Search for the cell housing the specified text and yield its (X, Y) center coordinate. 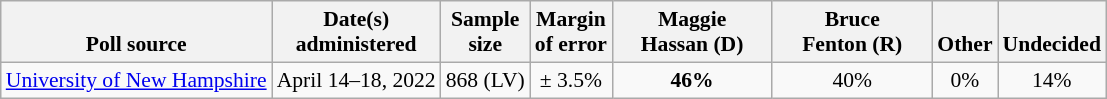
Poll source (136, 32)
14% (1052, 80)
Undecided (1052, 32)
± 3.5% (571, 80)
Other (964, 32)
MaggieHassan (D) (692, 32)
0% (964, 80)
April 14–18, 2022 (356, 80)
868 (LV) (486, 80)
40% (852, 80)
BruceFenton (R) (852, 32)
Date(s)administered (356, 32)
Marginof error (571, 32)
University of New Hampshire (136, 80)
46% (692, 80)
Samplesize (486, 32)
